For the text-containing cell, return its midpoint in (X, Y) coordinate format. 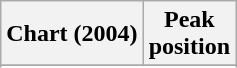
Peakposition (189, 34)
Chart (2004) (72, 34)
